Capture the cell that displays the provided text and extract its [x, y] central coordinate. 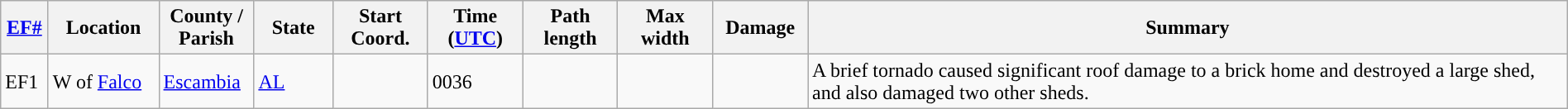
A brief tornado caused significant roof damage to a brick home and destroyed a large shed, and also damaged two other sheds. [1188, 81]
Location [103, 28]
Path length [571, 28]
Max width [665, 28]
Summary [1188, 28]
AL [294, 81]
Escambia [207, 81]
Time (UTC) [475, 28]
Damage [761, 28]
W of Falco [103, 81]
EF# [25, 28]
Start Coord. [380, 28]
County / Parish [207, 28]
0036 [475, 81]
State [294, 28]
EF1 [25, 81]
